Extract the (X, Y) coordinate from the center of the cell holding the provided text.  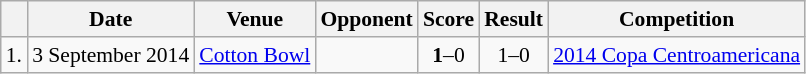
Cotton Bowl (254, 55)
Competition (676, 19)
Score (448, 19)
Opponent (366, 19)
3 September 2014 (110, 55)
Venue (254, 19)
Date (110, 19)
1. (14, 55)
Result (514, 19)
2014 Copa Centroamericana (676, 55)
